Determine the [x, y] coordinate at the center of the cell enclosing the given text.  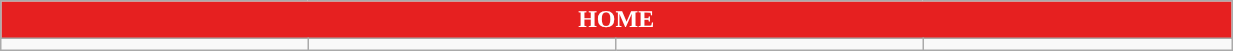
HOME [616, 20]
